From the cell containing the given text, extract its center point as [X, Y] coordinate. 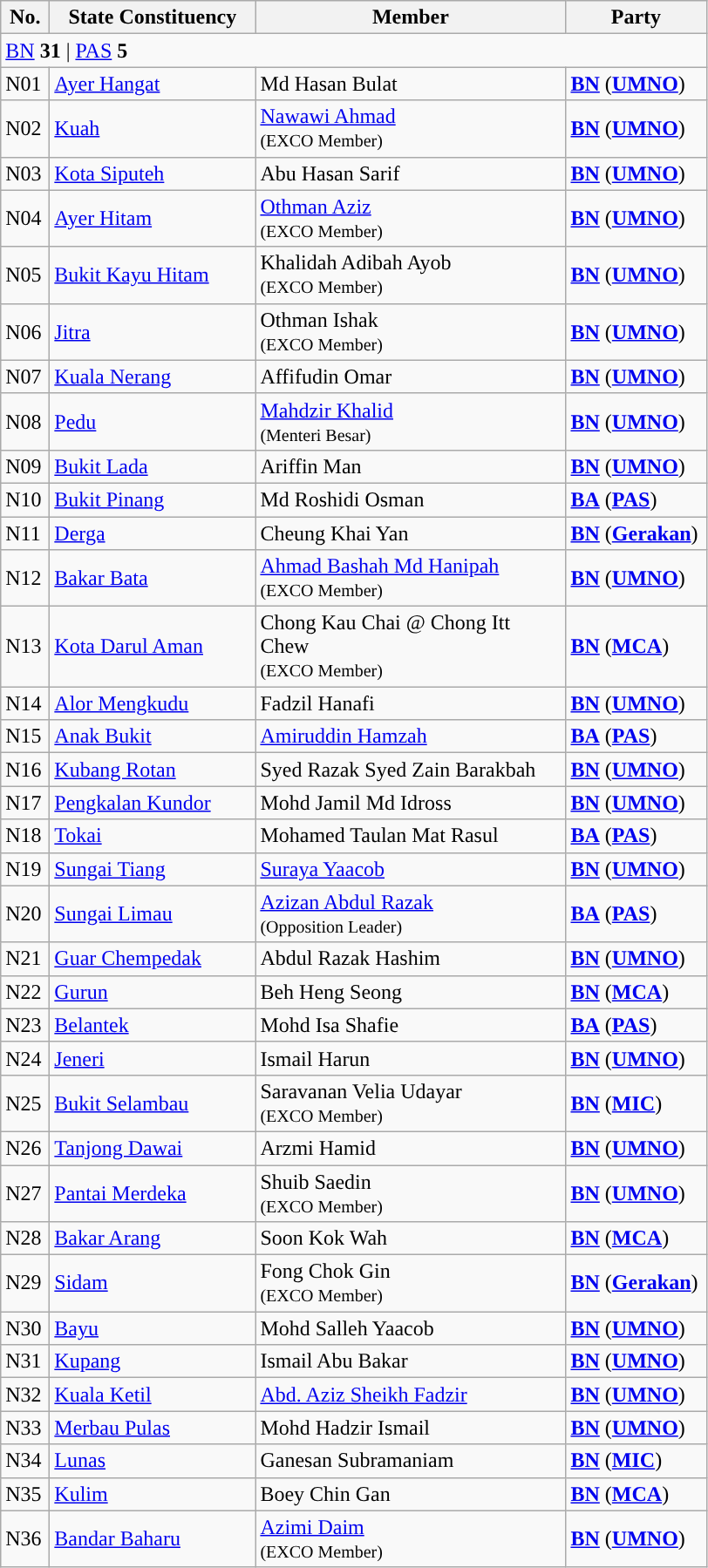
N23 [25, 1025]
Lunas [153, 1461]
Kuala Nerang [153, 377]
N19 [25, 869]
N03 [25, 173]
N26 [25, 1148]
Mohd Salleh Yaacob [411, 1328]
Chong Kau Chai @ Chong Itt Chew (EXCO Member) [411, 647]
Kota Darul Aman [153, 647]
Jitra [153, 331]
Ganesan Subramaniam [411, 1461]
Kulim [153, 1494]
Kota Siputeh [153, 173]
Saravanan Velia Udayar (EXCO Member) [411, 1103]
Amiruddin Hamzah [411, 736]
Mohd Jamil Md Idross [411, 803]
Boey Chin Gan [411, 1494]
Bukit Pinang [153, 499]
N08 [25, 422]
Kuah [153, 129]
N32 [25, 1395]
Tanjong Dawai [153, 1148]
State Constituency [153, 17]
Pantai Merdeka [153, 1192]
Azimi Daim (EXCO Member) [411, 1539]
N15 [25, 736]
Bukit Selambau [153, 1103]
Azizan Abdul Razak (Opposition Leader) [411, 913]
N09 [25, 466]
Bakar Arang [153, 1239]
Pengkalan Kundor [153, 803]
Kuala Ketil [153, 1395]
Suraya Yaacob [411, 869]
N07 [25, 377]
N10 [25, 499]
Belantek [153, 1025]
N33 [25, 1428]
Guar Chempedak [153, 959]
N05 [25, 275]
N17 [25, 803]
N04 [25, 218]
Sungai Tiang [153, 869]
Sungai Limau [153, 913]
Othman Ishak (EXCO Member) [411, 331]
Othman Aziz (EXCO Member) [411, 218]
Khalidah Adibah Ayob (EXCO Member) [411, 275]
Ariffin Man [411, 466]
N31 [25, 1361]
Mahdzir Khalid (Menteri Besar) [411, 422]
Derga [153, 533]
N30 [25, 1328]
N22 [25, 992]
Cheung Khai Yan [411, 533]
Bukit Lada [153, 466]
Beh Heng Seong [411, 992]
Bakar Bata [153, 579]
Nawawi Ahmad (EXCO Member) [411, 129]
Md Hasan Bulat [411, 84]
N28 [25, 1239]
N12 [25, 579]
N13 [25, 647]
Party [637, 17]
Bayu [153, 1328]
Abdul Razak Hashim [411, 959]
N24 [25, 1058]
Sidam [153, 1283]
N29 [25, 1283]
BN 31 | PAS 5 [354, 51]
N11 [25, 533]
N27 [25, 1192]
Affifudin Omar [411, 377]
N14 [25, 703]
Abd. Aziz Sheikh Fadzir [411, 1395]
Kupang [153, 1361]
N18 [25, 836]
Abu Hasan Sarif [411, 173]
N25 [25, 1103]
Ayer Hitam [153, 218]
Bukit Kayu Hitam [153, 275]
No. [25, 17]
N01 [25, 84]
N16 [25, 770]
Fong Chok Gin (EXCO Member) [411, 1283]
Ismail Harun [411, 1058]
Member [411, 17]
Ayer Hangat [153, 84]
Gurun [153, 992]
Jeneri [153, 1058]
N02 [25, 129]
Arzmi Hamid [411, 1148]
Md Roshidi Osman [411, 499]
Pedu [153, 422]
N06 [25, 331]
Shuib Saedin (EXCO Member) [411, 1192]
Kubang Rotan [153, 770]
Merbau Pulas [153, 1428]
Fadzil Hanafi [411, 703]
Ismail Abu Bakar [411, 1361]
N21 [25, 959]
Ahmad Bashah Md Hanipah (EXCO Member) [411, 579]
Tokai [153, 836]
Soon Kok Wah [411, 1239]
N36 [25, 1539]
Alor Mengkudu [153, 703]
N35 [25, 1494]
N20 [25, 913]
Mohamed Taulan Mat Rasul [411, 836]
Syed Razak Syed Zain Barakbah [411, 770]
Bandar Baharu [153, 1539]
N34 [25, 1461]
Mohd Hadzir Ismail [411, 1428]
Mohd Isa Shafie [411, 1025]
Anak Bukit [153, 736]
